Determine the (x, y) coordinate at the center of the cell enclosing the given text.  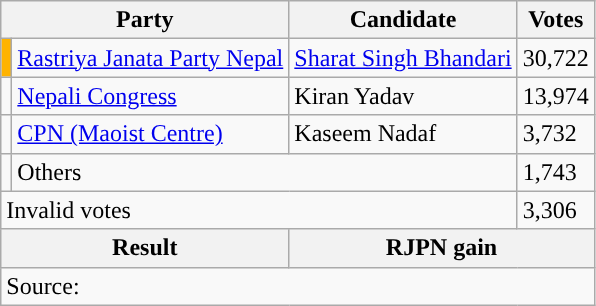
3,306 (556, 210)
13,974 (556, 96)
Kaseem Nadaf (403, 134)
Votes (556, 20)
Rastriya Janata Party Nepal (150, 58)
Candidate (403, 20)
RJPN gain (442, 248)
Kiran Yadav (403, 96)
Sharat Singh Bhandari (403, 58)
Others (264, 172)
Result (145, 248)
3,732 (556, 134)
1,743 (556, 172)
Party (145, 20)
Nepali Congress (150, 96)
Source: (298, 286)
Invalid votes (259, 210)
CPN (Maoist Centre) (150, 134)
30,722 (556, 58)
